Return the [X, Y] coordinate for the center point of the cell that contains the specified text.  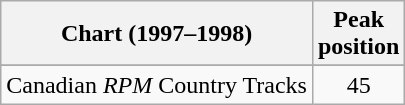
Chart (1997–1998) [157, 34]
Peakposition [358, 34]
45 [358, 85]
Canadian RPM Country Tracks [157, 85]
